Determine the (X, Y) coordinate at the center of the cell enclosing the given text.  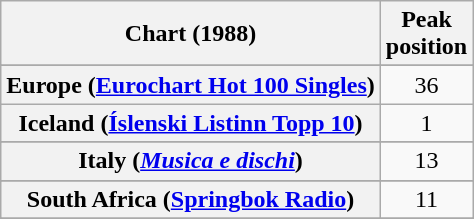
South Africa (Springbok Radio) (191, 199)
Europe (Eurochart Hot 100 Singles) (191, 85)
36 (426, 85)
1 (426, 123)
Iceland (Íslenski Listinn Topp 10) (191, 123)
Italy (Musica e dischi) (191, 161)
Chart (1988) (191, 34)
11 (426, 199)
13 (426, 161)
Peakposition (426, 34)
